Determine the (x, y) coordinate at the center of the cell enclosing the given text.  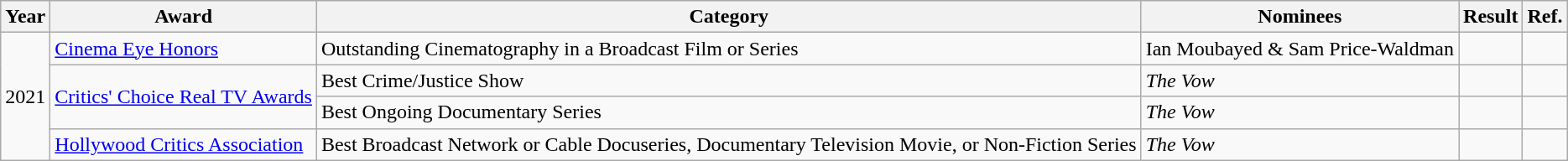
Hollywood Critics Association (184, 144)
Cinema Eye Honors (184, 49)
Nominees (1300, 17)
Category (728, 17)
Award (184, 17)
Critics' Choice Real TV Awards (184, 96)
Outstanding Cinematography in a Broadcast Film or Series (728, 49)
Ref. (1545, 17)
Best Broadcast Network or Cable Docuseries, Documentary Television Movie, or Non-Fiction Series (728, 144)
Result (1491, 17)
Year (25, 17)
Best Ongoing Documentary Series (728, 112)
Ian Moubayed & Sam Price-Waldman (1300, 49)
2021 (25, 96)
Best Crime/Justice Show (728, 80)
